Search for the cell housing the specified text and yield its [X, Y] center coordinate. 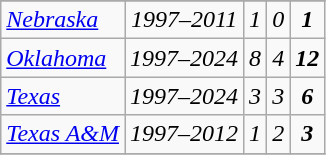
12 [308, 58]
Texas A&M [63, 134]
Nebraska [63, 20]
1997–2012 [184, 134]
8 [256, 58]
Oklahoma [63, 58]
1997–2011 [184, 20]
6 [308, 96]
2 [278, 134]
0 [278, 20]
Texas [63, 96]
4 [278, 58]
